Scan for the cell matching the given text and deliver its (X, Y) coordinate at center. 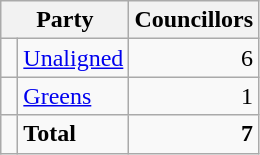
Greens (74, 96)
7 (194, 134)
Party (65, 20)
1 (194, 96)
Unaligned (74, 58)
Councillors (194, 20)
Total (74, 134)
6 (194, 58)
